Capture the cell that displays the provided text and extract its [X, Y] central coordinate. 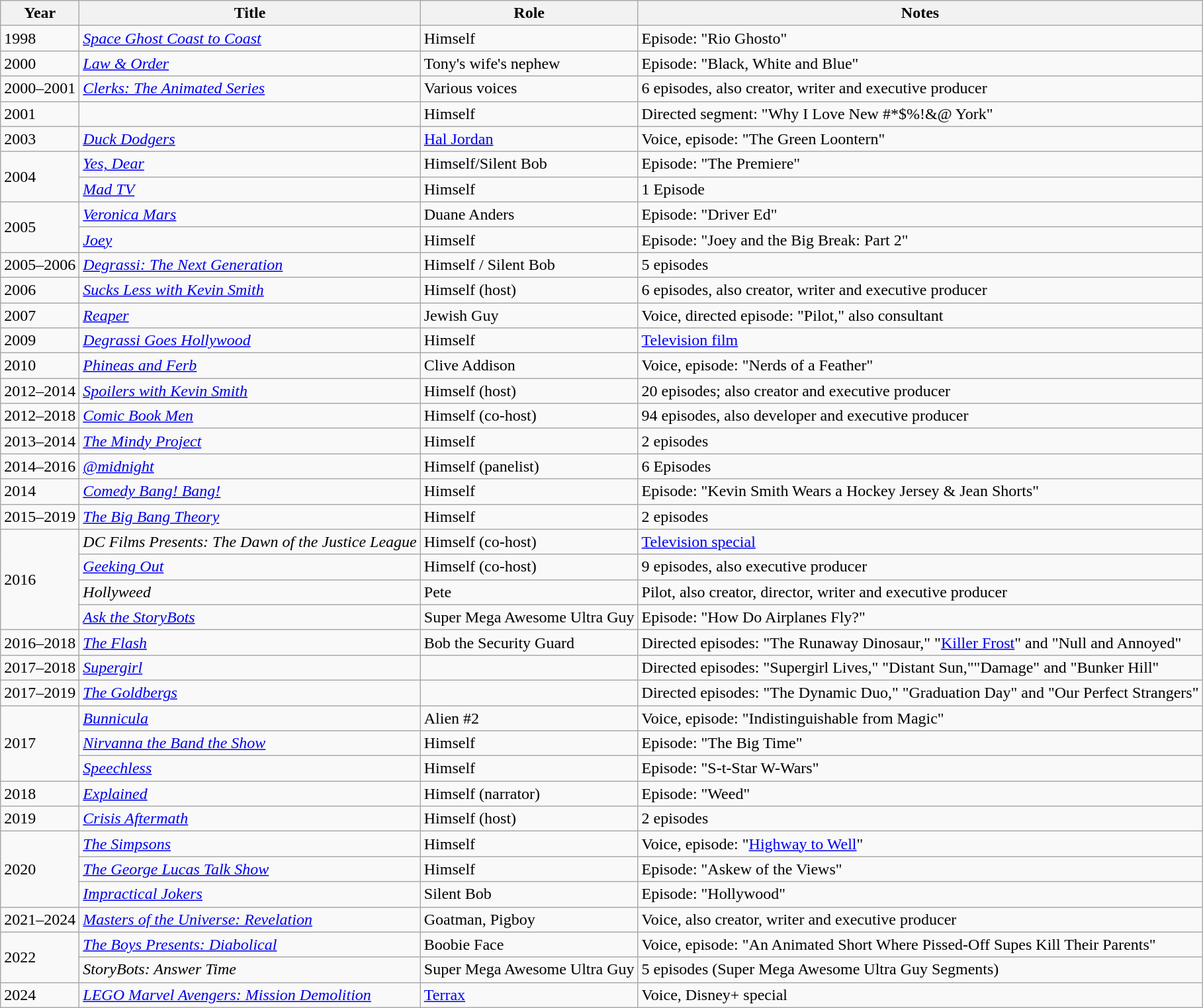
9 episodes, also executive producer [920, 567]
Joey [250, 239]
Supergirl [250, 667]
Episode: "Hollywood" [920, 894]
2017 [40, 743]
Voice, directed episode: "Pilot," also consultant [920, 315]
Episode: "The Premiere" [920, 164]
The Goldbergs [250, 693]
Clerks: The Animated Series [250, 89]
Crisis Aftermath [250, 819]
Episode: "The Big Time" [920, 743]
Bob the Security Guard [529, 642]
Terrax [529, 995]
Degrassi: The Next Generation [250, 265]
Degrassi Goes Hollywood [250, 341]
2004 [40, 177]
Himself / Silent Bob [529, 265]
2018 [40, 794]
Episode: "How Do Airplanes Fly?" [920, 617]
2003 [40, 139]
DC Films Presents: The Dawn of the Justice League [250, 542]
20 episodes; also creator and executive producer [920, 391]
Tony's wife's nephew [529, 63]
2015–2019 [40, 517]
2010 [40, 366]
Episode: "Weed" [920, 794]
Voice, episode: "Nerds of a Feather" [920, 366]
2012–2014 [40, 391]
Bunnicula [250, 718]
Alien #2 [529, 718]
5 episodes [920, 265]
The Big Bang Theory [250, 517]
Impractical Jokers [250, 894]
Law & Order [250, 63]
2016 [40, 579]
Hollyweed [250, 592]
2019 [40, 819]
Notes [920, 13]
Pilot, also creator, director, writer and executive producer [920, 592]
Voice, Disney+ special [920, 995]
Speechless [250, 769]
Year [40, 13]
2005–2006 [40, 265]
Television special [920, 542]
Mad TV [250, 189]
Directed episodes: "The Dynamic Duo," "Graduation Day" and "Our Perfect Strangers" [920, 693]
Episode: "S-t-Star W-Wars" [920, 769]
Himself (narrator) [529, 794]
2024 [40, 995]
The Mindy Project [250, 441]
Masters of the Universe: Revelation [250, 919]
Duck Dodgers [250, 139]
Spoilers with Kevin Smith [250, 391]
Role [529, 13]
2001 [40, 114]
Goatman, Pigboy [529, 919]
Voice, episode: "The Green Loontern" [920, 139]
The Flash [250, 642]
2005 [40, 227]
Himself (panelist) [529, 466]
Episode: "Rio Ghosto" [920, 38]
Voice, also creator, writer and executive producer [920, 919]
Nirvanna the Band the Show [250, 743]
1998 [40, 38]
Sucks Less with Kevin Smith [250, 290]
The Boys Presents: Diabolical [250, 945]
Veronica Mars [250, 214]
Episode: "Black, White and Blue" [920, 63]
2000 [40, 63]
2016–2018 [40, 642]
Boobie Face [529, 945]
5 episodes (Super Mega Awesome Ultra Guy Segments) [920, 970]
Pete [529, 592]
6 Episodes [920, 466]
2017–2018 [40, 667]
2007 [40, 315]
1 Episode [920, 189]
Himself/Silent Bob [529, 164]
Yes, Dear [250, 164]
Episode: "Driver Ed" [920, 214]
Episode: "Kevin Smith Wears a Hockey Jersey & Jean Shorts" [920, 491]
2014–2016 [40, 466]
Episode: "Askew of the Views" [920, 869]
2000–2001 [40, 89]
Comic Book Men [250, 416]
Directed episodes: "The Runaway Dinosaur," "Killer Frost" and "Null and Annoyed" [920, 642]
Voice, episode: "Highway to Well" [920, 844]
2021–2024 [40, 919]
Voice, episode: "An Animated Short Where Pissed-Off Supes Kill Their Parents" [920, 945]
Title [250, 13]
Television film [920, 341]
LEGO Marvel Avengers: Mission Demolition [250, 995]
Clive Addison [529, 366]
Silent Bob [529, 894]
Episode: "Joey and the Big Break: Part 2" [920, 239]
2017–2019 [40, 693]
Directed episodes: "Supergirl Lives," "Distant Sun,""Damage" and "Bunker Hill" [920, 667]
Geeking Out [250, 567]
2022 [40, 957]
Phineas and Ferb [250, 366]
94 episodes, also developer and executive producer [920, 416]
Hal Jordan [529, 139]
2009 [40, 341]
2013–2014 [40, 441]
Comedy Bang! Bang! [250, 491]
2012–2018 [40, 416]
Explained [250, 794]
Directed segment: "Why I Love New #*$%!&@ York" [920, 114]
Space Ghost Coast to Coast [250, 38]
The Simpsons [250, 844]
Ask the StoryBots [250, 617]
@midnight [250, 466]
Voice, episode: "Indistinguishable from Magic" [920, 718]
2020 [40, 869]
2014 [40, 491]
Various voices [529, 89]
Duane Anders [529, 214]
Jewish Guy [529, 315]
The George Lucas Talk Show [250, 869]
2006 [40, 290]
Reaper [250, 315]
StoryBots: Answer Time [250, 970]
